Detect which cell encompasses the target text, then output its (x, y) center coordinate. 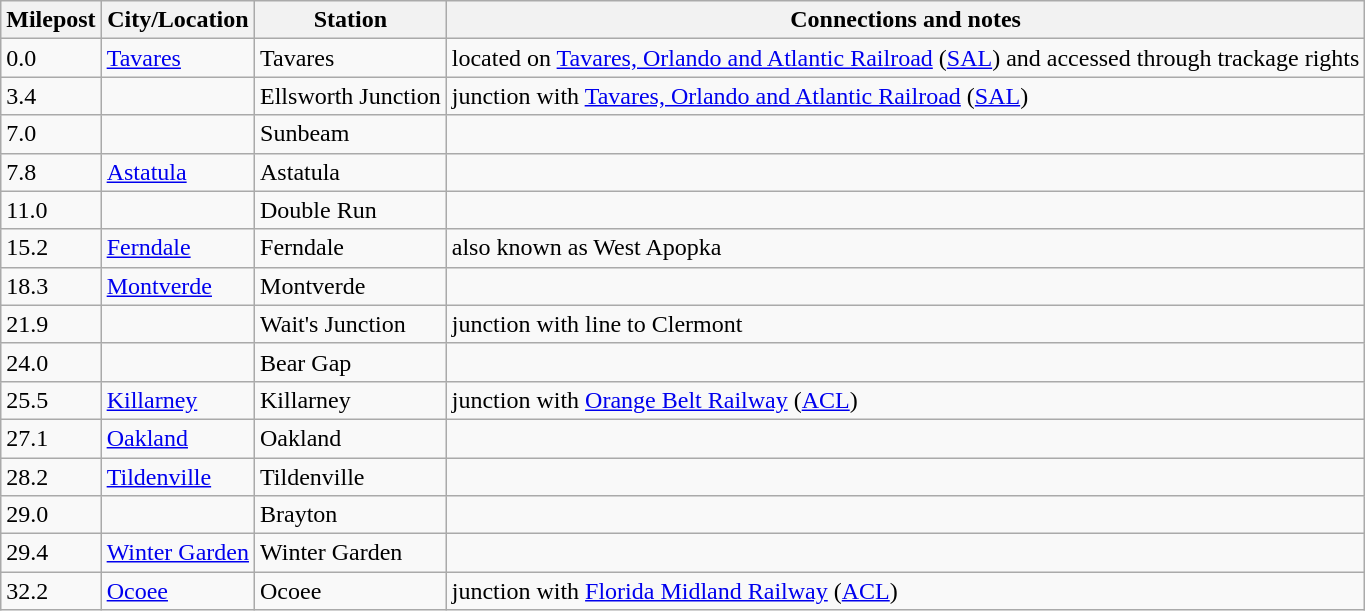
located on Tavares, Orlando and Atlantic Railroad (SAL) and accessed through trackage rights (906, 58)
Ellsworth Junction (351, 96)
29.0 (51, 515)
18.3 (51, 286)
Wait's Junction (351, 324)
7.8 (51, 172)
Bear Gap (351, 362)
Connections and notes (906, 20)
28.2 (51, 477)
City/Location (178, 20)
25.5 (51, 400)
29.4 (51, 553)
11.0 (51, 210)
21.9 (51, 324)
0.0 (51, 58)
junction with Florida Midland Railway (ACL) (906, 591)
Sunbeam (351, 134)
Station (351, 20)
24.0 (51, 362)
junction with Tavares, Orlando and Atlantic Railroad (SAL) (906, 96)
27.1 (51, 438)
15.2 (51, 248)
junction with Orange Belt Railway (ACL) (906, 400)
7.0 (51, 134)
32.2 (51, 591)
Double Run (351, 210)
3.4 (51, 96)
Brayton (351, 515)
junction with line to Clermont (906, 324)
also known as West Apopka (906, 248)
Milepost (51, 20)
